From the cell containing the given text, extract its center point as [X, Y] coordinate. 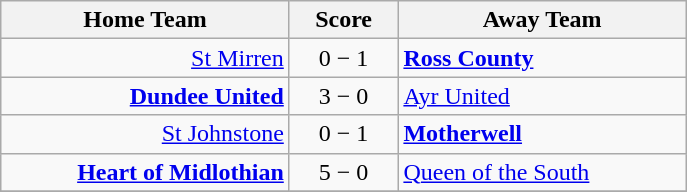
St Johnstone [146, 134]
5 − 0 [344, 172]
Home Team [146, 20]
Ross County [542, 58]
Away Team [542, 20]
Dundee United [146, 96]
St Mirren [146, 58]
Queen of the South [542, 172]
3 − 0 [344, 96]
Score [344, 20]
Heart of Midlothian [146, 172]
Ayr United [542, 96]
Motherwell [542, 134]
